Capture the cell that displays the provided text and extract its (x, y) central coordinate. 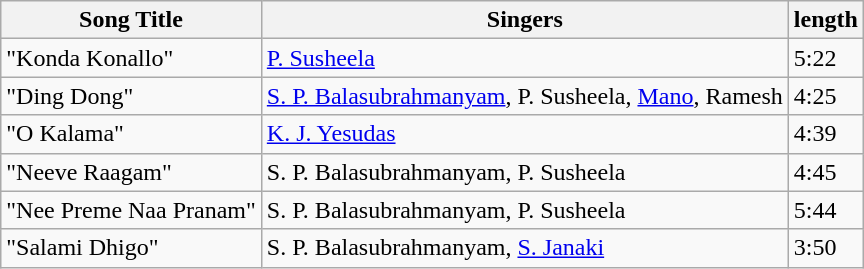
"Nee Preme Naa Pranam" (132, 210)
4:39 (826, 134)
"Ding Dong" (132, 96)
"Neeve Raagam" (132, 172)
4:25 (826, 96)
4:45 (826, 172)
"Salami Dhigo" (132, 248)
5:22 (826, 58)
Singers (524, 20)
S. P. Balasubrahmanyam, P. Susheela, Mano, Ramesh (524, 96)
S. P. Balasubrahmanyam, S. Janaki (524, 248)
"Konda Konallo" (132, 58)
"O Kalama" (132, 134)
Song Title (132, 20)
length (826, 20)
5:44 (826, 210)
3:50 (826, 248)
K. J. Yesudas (524, 134)
P. Susheela (524, 58)
